Scan for the cell matching the given text and deliver its (x, y) coordinate at center. 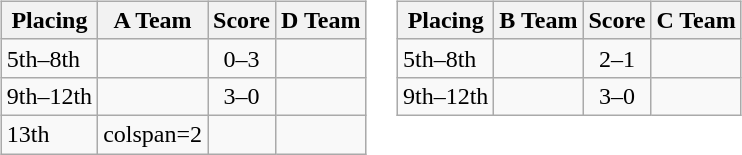
C Team (696, 20)
B Team (538, 20)
0–3 (242, 58)
colspan=2 (153, 134)
13th (49, 134)
2–1 (617, 58)
D Team (321, 20)
A Team (153, 20)
